Return the (X, Y) coordinate for the center point of the cell that contains the specified text.  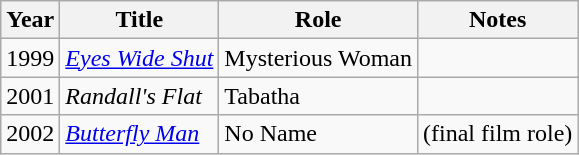
Role (318, 20)
Title (140, 20)
Randall's Flat (140, 96)
Year (30, 20)
Eyes Wide Shut (140, 58)
Notes (498, 20)
1999 (30, 58)
No Name (318, 134)
Mysterious Woman (318, 58)
Butterfly Man (140, 134)
2002 (30, 134)
(final film role) (498, 134)
Tabatha (318, 96)
2001 (30, 96)
